Return [X, Y] of the center of cell containing provided text 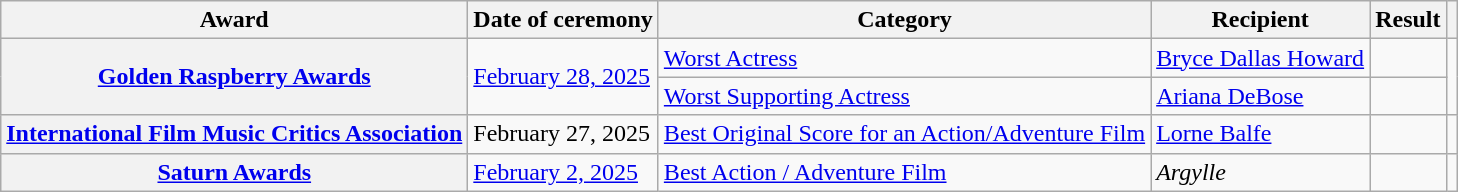
Result [1408, 20]
Golden Raspberry Awards [234, 77]
Worst Supporting Actress [904, 96]
Category [904, 20]
Best Original Score for an Action/Adventure Film [904, 134]
February 2, 2025 [564, 172]
Best Action / Adventure Film [904, 172]
February 27, 2025 [564, 134]
Date of ceremony [564, 20]
February 28, 2025 [564, 77]
Award [234, 20]
Worst Actress [904, 58]
Recipient [1260, 20]
Saturn Awards [234, 172]
Lorne Balfe [1260, 134]
Argylle [1260, 172]
Ariana DeBose [1260, 96]
Bryce Dallas Howard [1260, 58]
International Film Music Critics Association [234, 134]
